Extract the (X, Y) coordinate from the center of the cell holding the provided text.  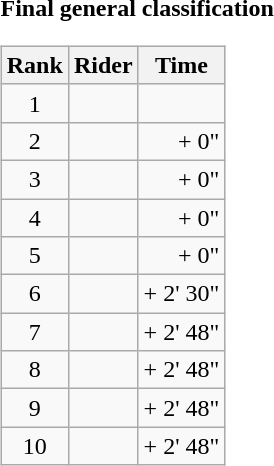
10 (34, 446)
3 (34, 179)
+ 2' 30" (182, 294)
6 (34, 294)
4 (34, 217)
Rider (103, 65)
8 (34, 370)
Rank (34, 65)
1 (34, 103)
Time (182, 65)
5 (34, 256)
9 (34, 408)
2 (34, 141)
7 (34, 332)
